Identify which cell holds the provided text, then report its [x, y] central coordinate. 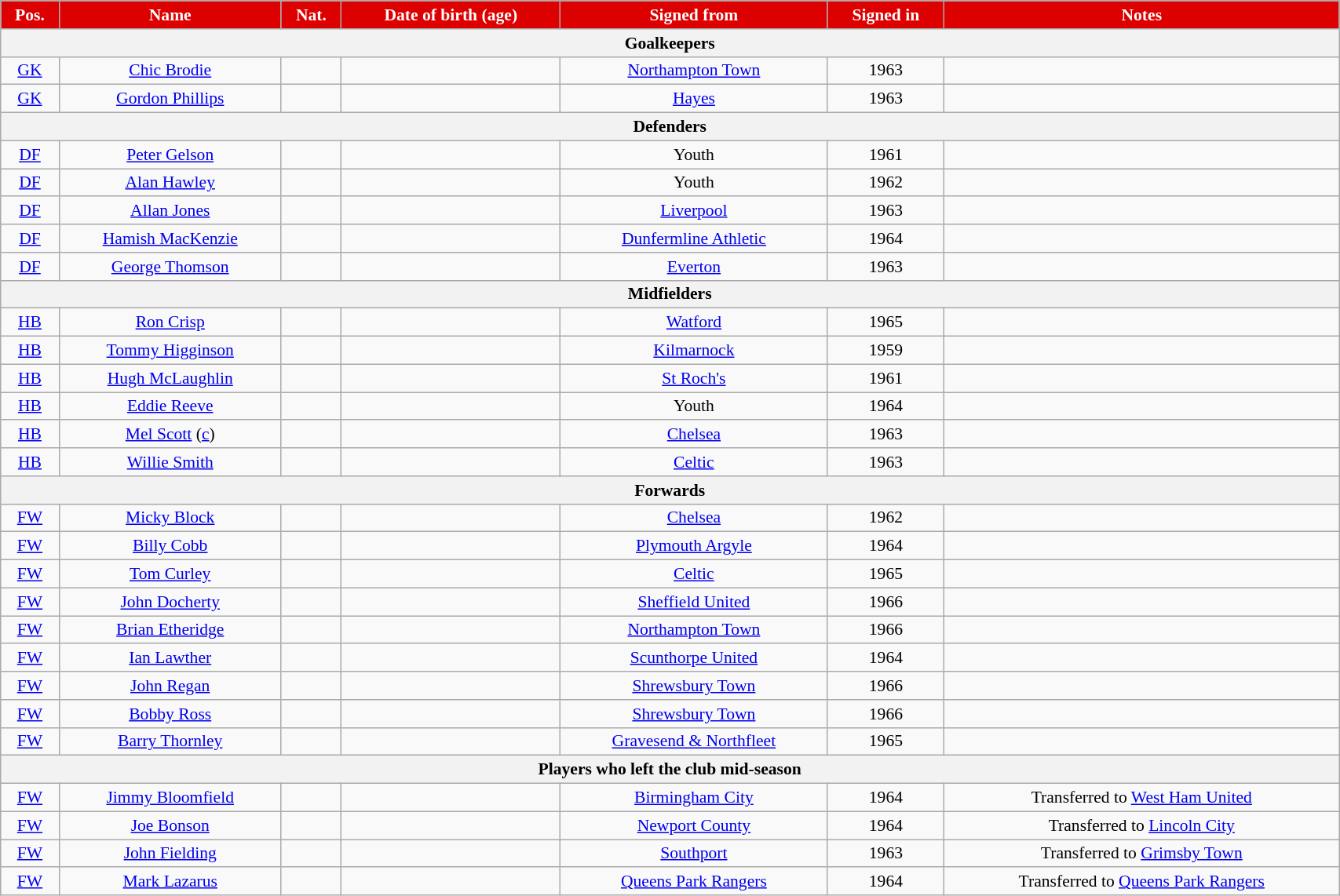
Gravesend & Northfleet [694, 741]
Everton [694, 267]
Chic Brodie [170, 71]
Jimmy Bloomfield [170, 798]
Hamish MacKenzie [170, 239]
Midfielders [670, 294]
Southport [694, 854]
Scunthorpe United [694, 658]
Alan Hawley [170, 183]
Watford [694, 322]
Sheffield United [694, 602]
Tom Curley [170, 574]
Transferred to Grimsby Town [1141, 854]
Notes [1141, 15]
Defenders [670, 127]
St Roch's [694, 378]
Tommy Higginson [170, 351]
Birmingham City [694, 798]
Plymouth Argyle [694, 546]
Barry Thornley [170, 741]
Bobby Ross [170, 714]
Peter Gelson [170, 155]
Dunfermline Athletic [694, 239]
Transferred to West Ham United [1141, 798]
Transferred to Lincoln City [1141, 825]
George Thomson [170, 267]
John Regan [170, 686]
Gordon Phillips [170, 99]
Brian Etheridge [170, 630]
John Docherty [170, 602]
Hugh McLaughlin [170, 378]
1959 [885, 351]
Signed in [885, 15]
Mel Scott (c) [170, 435]
Joe Bonson [170, 825]
Hayes [694, 99]
Queens Park Rangers [694, 882]
Allan Jones [170, 211]
John Fielding [170, 854]
Newport County [694, 825]
Billy Cobb [170, 546]
Transferred to Queens Park Rangers [1141, 882]
Ron Crisp [170, 322]
Ian Lawther [170, 658]
Forwards [670, 490]
Signed from [694, 15]
Pos. [30, 15]
Willie Smith [170, 462]
Eddie Reeve [170, 406]
Kilmarnock [694, 351]
Mark Lazarus [170, 882]
Liverpool [694, 211]
Date of birth (age) [451, 15]
Micky Block [170, 518]
Goalkeepers [670, 43]
Nat. [311, 15]
Name [170, 15]
Players who left the club mid-season [670, 770]
